Detect which cell encompasses the target text, then output its [x, y] center coordinate. 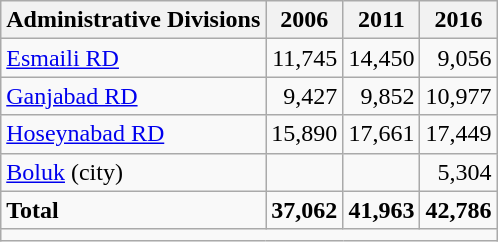
5,304 [458, 172]
17,661 [382, 134]
15,890 [304, 134]
41,963 [382, 210]
Esmaili RD [134, 58]
17,449 [458, 134]
Boluk (city) [134, 172]
2011 [382, 20]
9,852 [382, 96]
11,745 [304, 58]
42,786 [458, 210]
Hoseynabad RD [134, 134]
Administrative Divisions [134, 20]
10,977 [458, 96]
Ganjabad RD [134, 96]
9,427 [304, 96]
Total [134, 210]
2016 [458, 20]
2006 [304, 20]
14,450 [382, 58]
9,056 [458, 58]
37,062 [304, 210]
